Return the [X, Y] coordinate for the center point of the cell that contains the specified text.  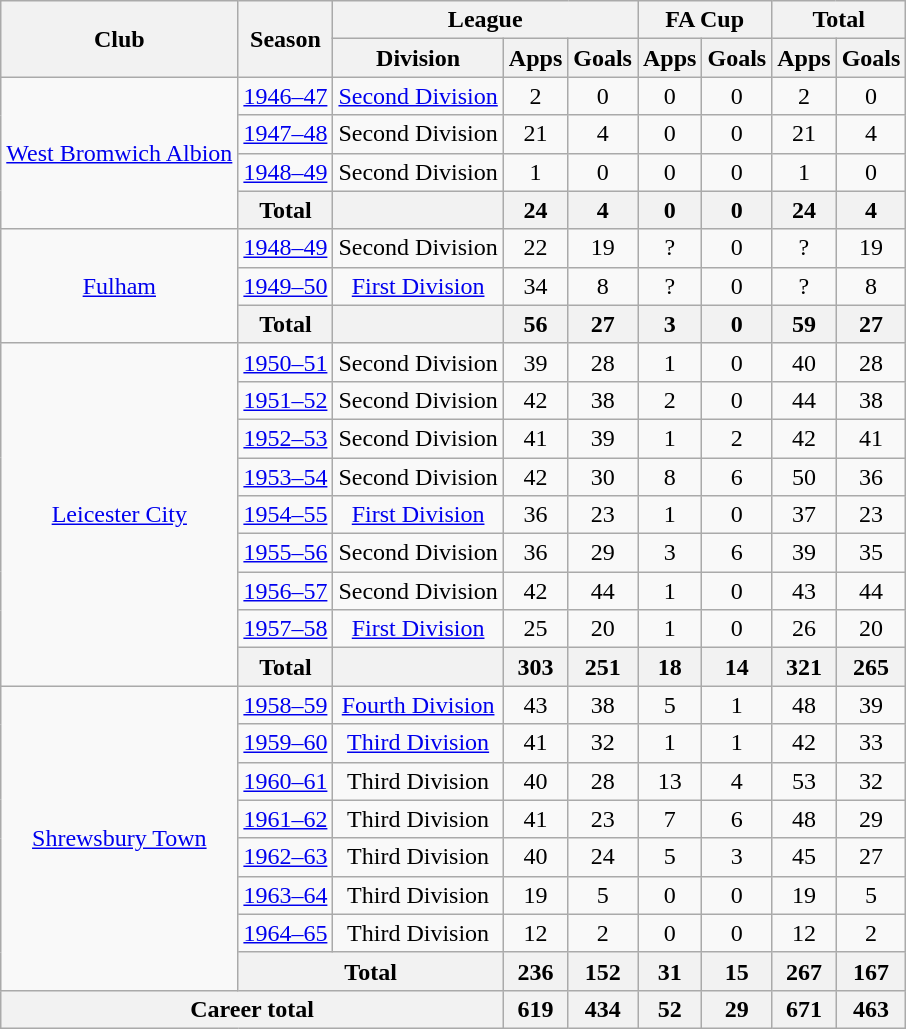
1947–48 [286, 134]
1956–57 [286, 591]
18 [670, 667]
52 [670, 1009]
1946–47 [286, 96]
1958–59 [286, 705]
26 [804, 629]
25 [535, 629]
14 [737, 667]
56 [535, 324]
1953–54 [286, 477]
50 [804, 477]
31 [670, 971]
1962–63 [286, 857]
7 [670, 819]
33 [871, 743]
53 [804, 781]
1950–51 [286, 362]
619 [535, 1009]
30 [603, 477]
15 [737, 971]
167 [871, 971]
671 [804, 1009]
267 [804, 971]
321 [804, 667]
Leicester City [120, 514]
59 [804, 324]
45 [804, 857]
Season [286, 39]
463 [871, 1009]
434 [603, 1009]
1952–53 [286, 438]
1954–55 [286, 515]
251 [603, 667]
35 [871, 553]
34 [535, 286]
1960–61 [286, 781]
1949–50 [286, 286]
Shrewsbury Town [120, 838]
FA Cup [705, 20]
Club [120, 39]
152 [603, 971]
Career total [252, 1009]
1959–60 [286, 743]
Division [418, 58]
West Bromwich Albion [120, 153]
22 [535, 248]
1963–64 [286, 895]
1955–56 [286, 553]
1961–62 [286, 819]
37 [804, 515]
1951–52 [286, 400]
1964–65 [286, 933]
236 [535, 971]
League [486, 20]
Fourth Division [418, 705]
Fulham [120, 286]
13 [670, 781]
1957–58 [286, 629]
303 [535, 667]
265 [871, 667]
